Output the [X, Y] coordinate of the center of the cell containing the given text.  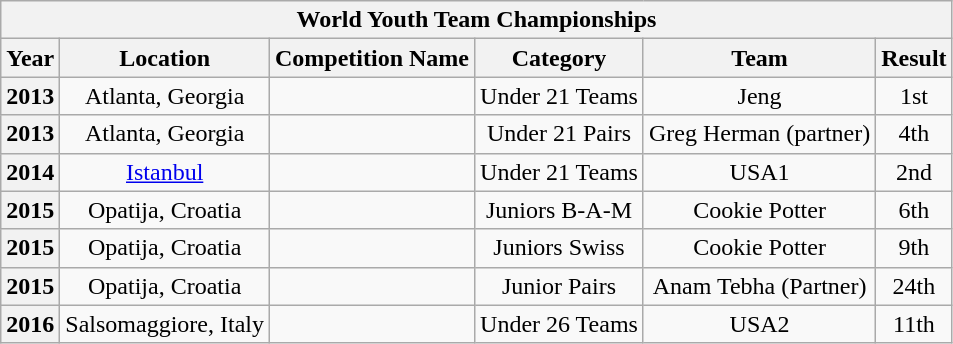
Salsomaggiore, Italy [165, 324]
2016 [30, 324]
Juniors Swiss [560, 248]
USA1 [759, 172]
11th [914, 324]
9th [914, 248]
World Youth Team Championships [476, 20]
Competition Name [372, 58]
Greg Herman (partner) [759, 134]
USA2 [759, 324]
Location [165, 58]
Istanbul [165, 172]
Anam Tebha (Partner) [759, 286]
2nd [914, 172]
Juniors B-A-M [560, 210]
1st [914, 96]
Junior Pairs [560, 286]
2014 [30, 172]
Team [759, 58]
4th [914, 134]
Jeng [759, 96]
Category [560, 58]
Under 21 Pairs [560, 134]
24th [914, 286]
Under 26 Teams [560, 324]
Result [914, 58]
Year [30, 58]
6th [914, 210]
